Locate the cell with the specified text and output its (x, y) center coordinate. 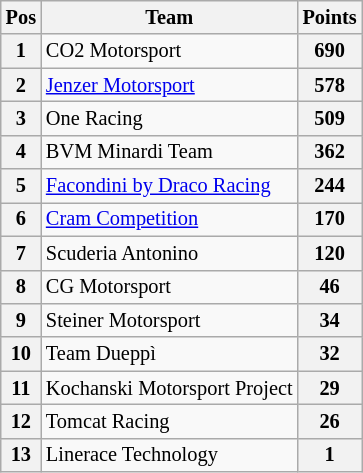
BVM Minardi Team (170, 152)
Cram Competition (170, 219)
Steiner Motorsport (170, 320)
Facondini by Draco Racing (170, 186)
578 (330, 85)
Linerace Technology (170, 455)
362 (330, 152)
3 (21, 118)
26 (330, 421)
9 (21, 320)
46 (330, 287)
Tomcat Racing (170, 421)
32 (330, 354)
7 (21, 253)
13 (21, 455)
29 (330, 388)
6 (21, 219)
5 (21, 186)
11 (21, 388)
170 (330, 219)
Scuderia Antonino (170, 253)
4 (21, 152)
Points (330, 17)
One Racing (170, 118)
244 (330, 186)
Team Dueppì (170, 354)
CO2 Motorsport (170, 51)
120 (330, 253)
Kochanski Motorsport Project (170, 388)
34 (330, 320)
10 (21, 354)
2 (21, 85)
CG Motorsport (170, 287)
8 (21, 287)
12 (21, 421)
Jenzer Motorsport (170, 85)
Pos (21, 17)
509 (330, 118)
690 (330, 51)
Team (170, 17)
